Search for the cell housing the specified text and yield its [X, Y] center coordinate. 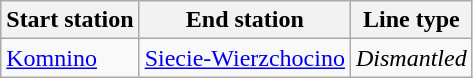
Dismantled [411, 58]
Komnino [70, 58]
Line type [411, 20]
End station [244, 20]
Start station [70, 20]
Siecie-Wierzchocino [244, 58]
